Output the [X, Y] coordinate of the center of the cell containing the given text.  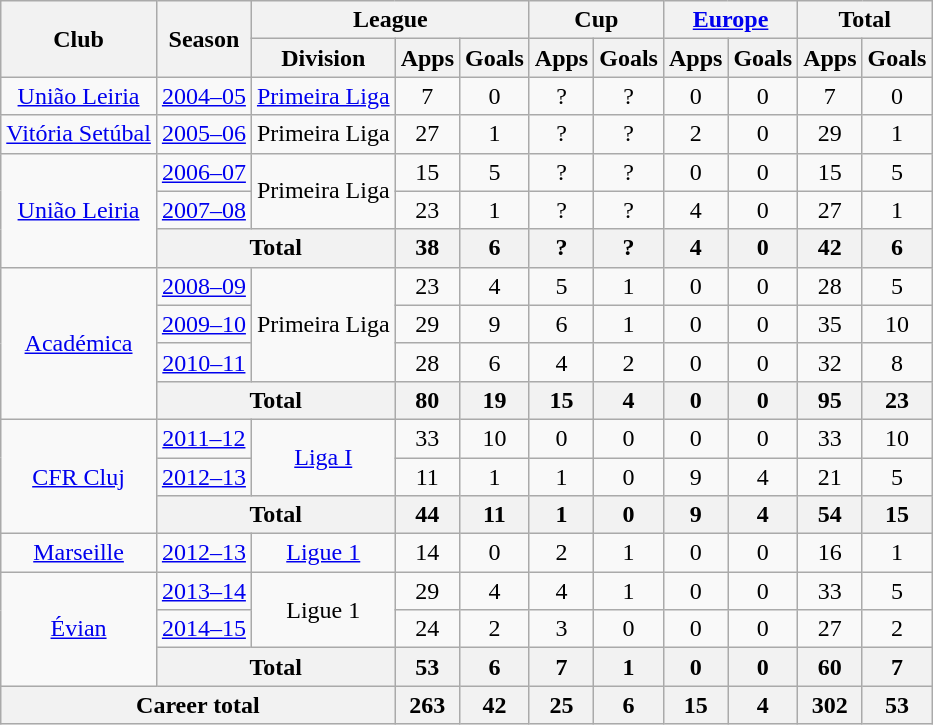
Vitória Setúbal [79, 134]
Évian [79, 629]
Liga I [323, 457]
Career total [198, 705]
14 [427, 553]
32 [830, 362]
44 [427, 515]
302 [830, 705]
80 [427, 400]
Club [79, 39]
2010–11 [204, 362]
2006–07 [204, 172]
2011–12 [204, 438]
2005–06 [204, 134]
54 [830, 515]
2008–09 [204, 286]
Cup [596, 20]
24 [427, 629]
League [390, 20]
19 [495, 400]
2013–14 [204, 591]
Académica [79, 343]
95 [830, 400]
2014–15 [204, 629]
263 [427, 705]
Marseille [79, 553]
2009–10 [204, 324]
2007–08 [204, 210]
38 [427, 248]
8 [897, 362]
Season [204, 39]
16 [830, 553]
21 [830, 477]
3 [561, 629]
Europe [730, 20]
60 [830, 667]
25 [561, 705]
2004–05 [204, 96]
CFR Cluj [79, 476]
Division [323, 58]
35 [830, 324]
